Capture the cell that displays the provided text and extract its [X, Y] central coordinate. 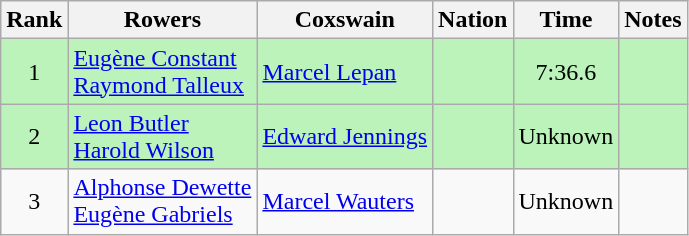
Rowers [162, 20]
1 [34, 72]
Marcel Wauters [345, 202]
3 [34, 202]
Marcel Lepan [345, 72]
Coxswain [345, 20]
2 [34, 136]
Nation [473, 20]
7:36.6 [566, 72]
Time [566, 20]
Eugène Constant Raymond Talleux [162, 72]
Leon Butler Harold Wilson [162, 136]
Rank [34, 20]
Alphonse Dewette Eugène Gabriels [162, 202]
Notes [653, 20]
Edward Jennings [345, 136]
